Search for the cell housing the specified text and yield its (X, Y) center coordinate. 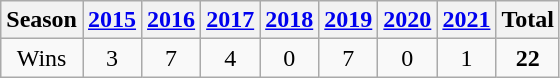
Season (42, 20)
4 (230, 58)
Total (528, 20)
2018 (290, 20)
2019 (348, 20)
2015 (112, 20)
1 (466, 58)
2016 (172, 20)
2021 (466, 20)
3 (112, 58)
2020 (408, 20)
2017 (230, 20)
22 (528, 58)
Wins (42, 58)
